Locate the cell with the specified text and output its (X, Y) center coordinate. 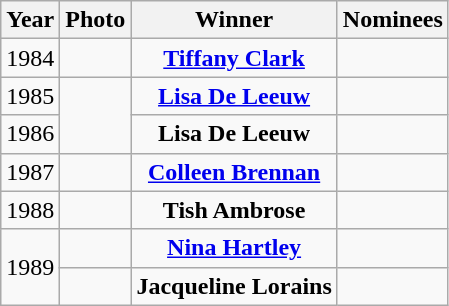
1987 (30, 172)
Nominees (392, 20)
1985 (30, 96)
Winner (234, 20)
1989 (30, 267)
Tiffany Clark (234, 58)
Tish Ambrose (234, 210)
1988 (30, 210)
Photo (96, 20)
Colleen Brennan (234, 172)
1984 (30, 58)
Year (30, 20)
Jacqueline Lorains (234, 286)
Nina Hartley (234, 248)
1986 (30, 134)
